From the cell containing the given text, extract its center point as (x, y) coordinate. 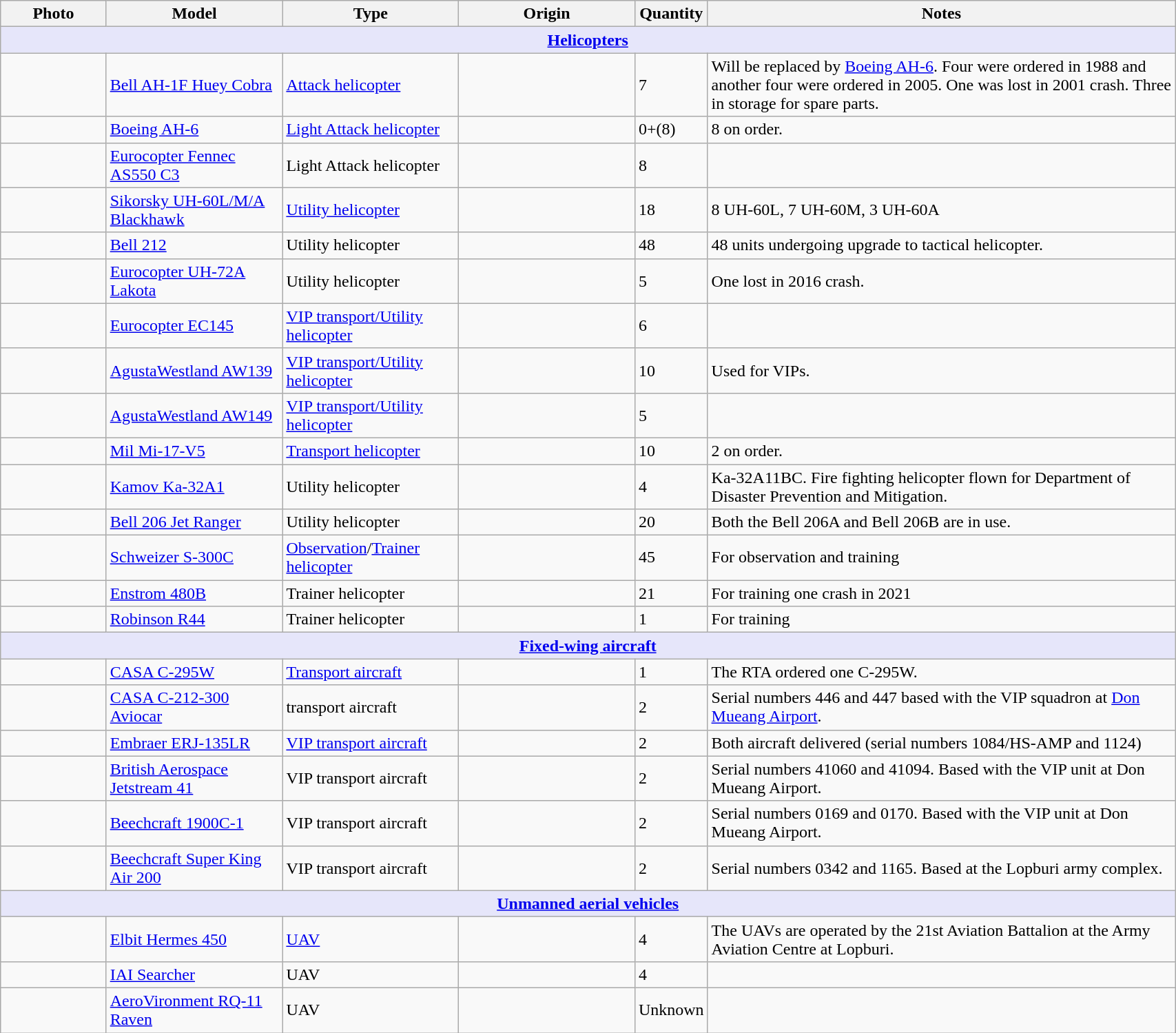
British Aerospace Jetstream 41 (194, 779)
Beechcraft 1900C-1 (194, 823)
Unknown (671, 1010)
Boeing AH-6 (194, 130)
45 (671, 558)
Serial numbers 0169 and 0170. Based with the VIP unit at Don Mueang Airport. (941, 823)
Both the Bell 206A and Bell 206B are in use. (941, 522)
AgustaWestland AW149 (194, 415)
Bell AH-1F Huey Cobra (194, 85)
Serial numbers 41060 and 41094. Based with the VIP unit at Don Mueang Airport. (941, 779)
7 (671, 85)
6 (671, 325)
Beechcraft Super King Air 200 (194, 868)
Fixed-wing aircraft (588, 646)
Mil Mi-17-V5 (194, 451)
Robinson R44 (194, 620)
For observation and training (941, 558)
48 (671, 245)
For training one crash in 2021 (941, 593)
2 on order. (941, 451)
AgustaWestland AW139 (194, 371)
Elbit Hermes 450 (194, 939)
Ka-32A11BC. Fire fighting helicopter flown for Department of Disaster Prevention and Mitigation. (941, 487)
Type (371, 14)
Kamov Ka-32A1 (194, 487)
Eurocopter Fennec AS550 C3 (194, 165)
Photo (54, 14)
Embraer ERJ-135LR (194, 743)
Enstrom 480B (194, 593)
0+(8) (671, 130)
Notes (941, 14)
20 (671, 522)
Model (194, 14)
IAI Searcher (194, 974)
Eurocopter UH-72A Lakota (194, 281)
Bell 206 Jet Ranger (194, 522)
Bell 212 (194, 245)
The RTA ordered one C-295W. (941, 672)
Origin (547, 14)
8 UH-60L, 7 UH-60M, 3 UH-60A (941, 209)
Unmanned aerial vehicles (588, 903)
Quantity (671, 14)
CASA C-212-300 Aviocar (194, 707)
transport aircraft (371, 707)
48 units undergoing upgrade to tactical helicopter. (941, 245)
Helicopters (588, 40)
For training (941, 620)
Transport helicopter (371, 451)
Eurocopter EC145 (194, 325)
Used for VIPs. (941, 371)
The UAVs are operated by the 21st Aviation Battalion at the Army Aviation Centre at Lopburi. (941, 939)
Observation/Trainer helicopter (371, 558)
18 (671, 209)
Attack helicopter (371, 85)
21 (671, 593)
Transport aircraft (371, 672)
Both aircraft delivered (serial numbers 1084/HS-AMP and 1124) (941, 743)
Serial numbers 446 and 447 based with the VIP squadron at Don Mueang Airport. (941, 707)
8 on order. (941, 130)
8 (671, 165)
CASA C-295W (194, 672)
Serial numbers 0342 and 1165. Based at the Lopburi army complex. (941, 868)
Schweizer S-300C (194, 558)
One lost in 2016 crash. (941, 281)
AeroVironment RQ-11 Raven (194, 1010)
Sikorsky UH-60L/M/A Blackhawk (194, 209)
